Return the (X, Y) coordinate for the center point of the cell that contains the specified text.  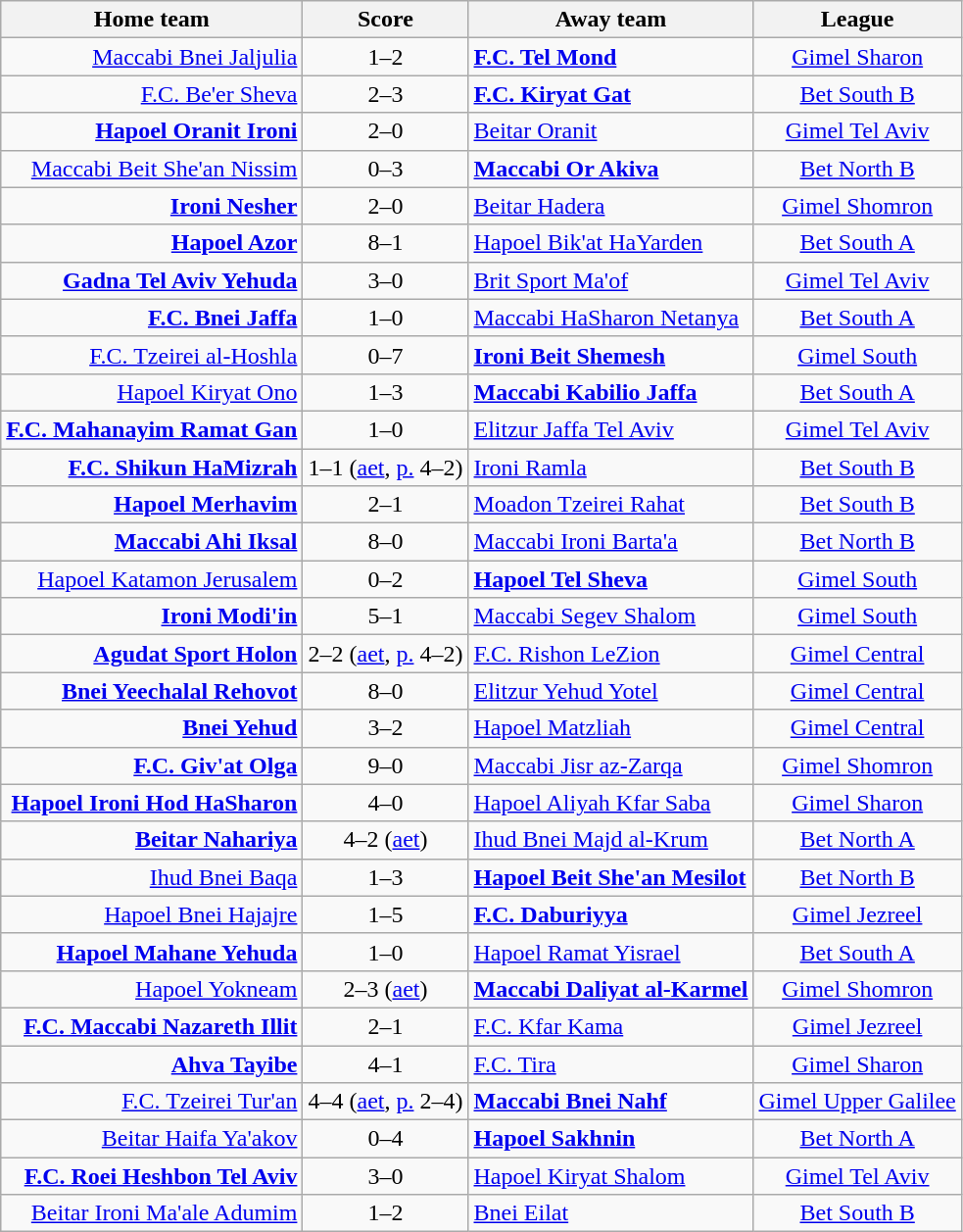
Hapoel Ironi Hod HaSharon (152, 803)
Maccabi HaSharon Netanya (611, 318)
Beitar Hadera (611, 206)
Hapoel Ramat Yisrael (611, 952)
Home team (152, 20)
0–3 (386, 169)
Elitzur Jaffa Tel Aviv (611, 429)
5–1 (386, 616)
Maccabi Segev Shalom (611, 616)
Ihud Bnei Majd al-Krum (611, 840)
3–2 (386, 728)
Bnei Yeechalal Rehovot (152, 691)
Hapoel Aliyah Kfar Saba (611, 803)
Hapoel Azor (152, 243)
2–3 (aet) (386, 989)
Beitar Haifa Ya'akov (152, 1139)
4–2 (aet) (386, 840)
League (857, 20)
Beitar Oranit (611, 131)
Maccabi Beit She'an Nissim (152, 169)
0–4 (386, 1139)
Maccabi Kabilio Jaffa (611, 392)
F.C. Kiryat Gat (611, 94)
Bnei Eilat (611, 1213)
0–2 (386, 579)
Hapoel Matzliah (611, 728)
F.C. Be'er Sheva (152, 94)
Hapoel Sakhnin (611, 1139)
Hapoel Oranit Ironi (152, 131)
4–4 (aet, p. 2–4) (386, 1102)
Gadna Tel Aviv Yehuda (152, 280)
2–3 (386, 94)
Ironi Modi'in (152, 616)
Moadon Tzeirei Rahat (611, 505)
Maccabi Jisr az-Zarqa (611, 765)
Maccabi Bnei Jaljulia (152, 57)
Maccabi Ironi Barta'a (611, 542)
2–2 (aet, p. 4–2) (386, 654)
F.C. Tzeirei al-Hoshla (152, 355)
Hapoel Yokneam (152, 989)
Score (386, 20)
Hapoel Kiryat Ono (152, 392)
Hapoel Merhavim (152, 505)
0–7 (386, 355)
1–1 (aet, p. 4–2) (386, 468)
F.C. Bnei Jaffa (152, 318)
Hapoel Bik'at HaYarden (611, 243)
Away team (611, 20)
Ironi Ramla (611, 468)
9–0 (386, 765)
1–5 (386, 914)
4–0 (386, 803)
Maccabi Or Akiva (611, 169)
Ahva Tayibe (152, 1063)
F.C. Mahanayim Ramat Gan (152, 429)
F.C. Tel Mond (611, 57)
Agudat Sport Holon (152, 654)
Hapoel Kiryat Shalom (611, 1176)
Maccabi Ahi Iksal (152, 542)
Hapoel Katamon Jerusalem (152, 579)
Hapoel Tel Sheva (611, 579)
F.C. Tira (611, 1063)
F.C. Kfar Kama (611, 1026)
Beitar Nahariya (152, 840)
Ihud Bnei Baqa (152, 877)
Hapoel Mahane Yehuda (152, 952)
F.C. Maccabi Nazareth Illit (152, 1026)
F.C. Giv'at Olga (152, 765)
Hapoel Bnei Hajajre (152, 914)
Hapoel Beit She'an Mesilot (611, 877)
F.C. Rishon LeZion (611, 654)
F.C. Shikun HaMizrah (152, 468)
F.C. Tzeirei Tur'an (152, 1102)
4–1 (386, 1063)
Bnei Yehud (152, 728)
Gimel Upper Galilee (857, 1102)
F.C. Roei Heshbon Tel Aviv (152, 1176)
Ironi Beit Shemesh (611, 355)
F.C. Daburiyya (611, 914)
Maccabi Daliyat al-Karmel (611, 989)
8–1 (386, 243)
Maccabi Bnei Nahf (611, 1102)
Brit Sport Ma'of (611, 280)
Beitar Ironi Ma'ale Adumim (152, 1213)
Elitzur Yehud Yotel (611, 691)
Ironi Nesher (152, 206)
